Locate the cell with the specified text and output its [x, y] center coordinate. 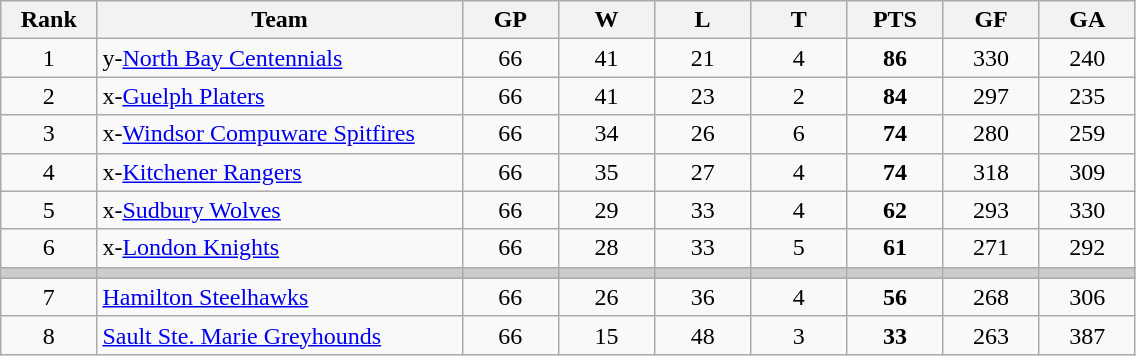
318 [991, 172]
297 [991, 96]
235 [1087, 96]
280 [991, 134]
292 [1087, 248]
W [606, 20]
y-North Bay Centennials [280, 58]
GF [991, 20]
309 [1087, 172]
387 [1087, 335]
x-Kitchener Rangers [280, 172]
x-Windsor Compuware Spitfires [280, 134]
Team [280, 20]
Hamilton Steelhawks [280, 297]
PTS [895, 20]
Sault Ste. Marie Greyhounds [280, 335]
Rank [49, 20]
15 [606, 335]
84 [895, 96]
x-Guelph Platers [280, 96]
306 [1087, 297]
36 [703, 297]
61 [895, 248]
21 [703, 58]
271 [991, 248]
28 [606, 248]
x-Sudbury Wolves [280, 210]
259 [1087, 134]
48 [703, 335]
L [703, 20]
T [799, 20]
GP [510, 20]
7 [49, 297]
x-London Knights [280, 248]
62 [895, 210]
240 [1087, 58]
8 [49, 335]
1 [49, 58]
86 [895, 58]
293 [991, 210]
35 [606, 172]
268 [991, 297]
23 [703, 96]
27 [703, 172]
GA [1087, 20]
56 [895, 297]
263 [991, 335]
29 [606, 210]
34 [606, 134]
